Locate the cell with the specified text and output its [X, Y] center coordinate. 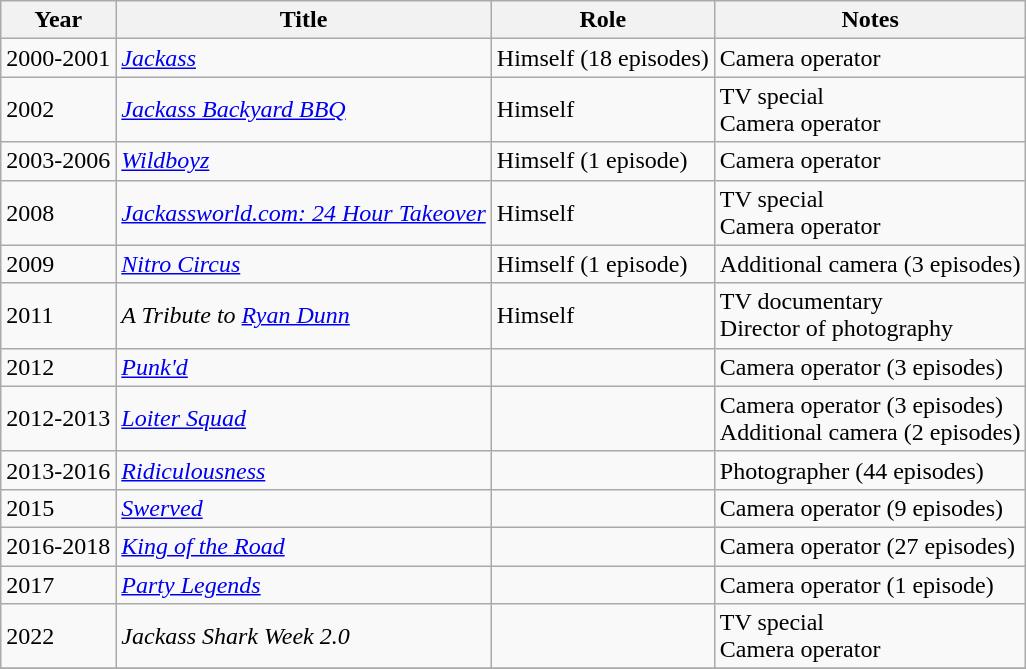
Year [58, 20]
Jackass Backyard BBQ [304, 110]
Party Legends [304, 585]
Jackassworld.com: 24 Hour Takeover [304, 212]
Notes [870, 20]
2009 [58, 264]
2022 [58, 636]
Camera operator (3 episodes) [870, 367]
2000-2001 [58, 58]
Punk'd [304, 367]
Camera operator (1 episode) [870, 585]
2017 [58, 585]
Jackass [304, 58]
TV documentaryDirector of photography [870, 316]
King of the Road [304, 546]
Camera operator (9 episodes) [870, 508]
Photographer (44 episodes) [870, 470]
Swerved [304, 508]
2015 [58, 508]
Loiter Squad [304, 418]
2012 [58, 367]
Nitro Circus [304, 264]
2003-2006 [58, 161]
Camera operator (3 episodes)Additional camera (2 episodes) [870, 418]
Role [602, 20]
Jackass Shark Week 2.0 [304, 636]
2012-2013 [58, 418]
Additional camera (3 episodes) [870, 264]
Camera operator (27 episodes) [870, 546]
Ridiculousness [304, 470]
Wildboyz [304, 161]
2013-2016 [58, 470]
A Tribute to Ryan Dunn [304, 316]
Himself (18 episodes) [602, 58]
Title [304, 20]
2011 [58, 316]
2008 [58, 212]
2016-2018 [58, 546]
2002 [58, 110]
